Identify which cell holds the provided text, then report its [x, y] central coordinate. 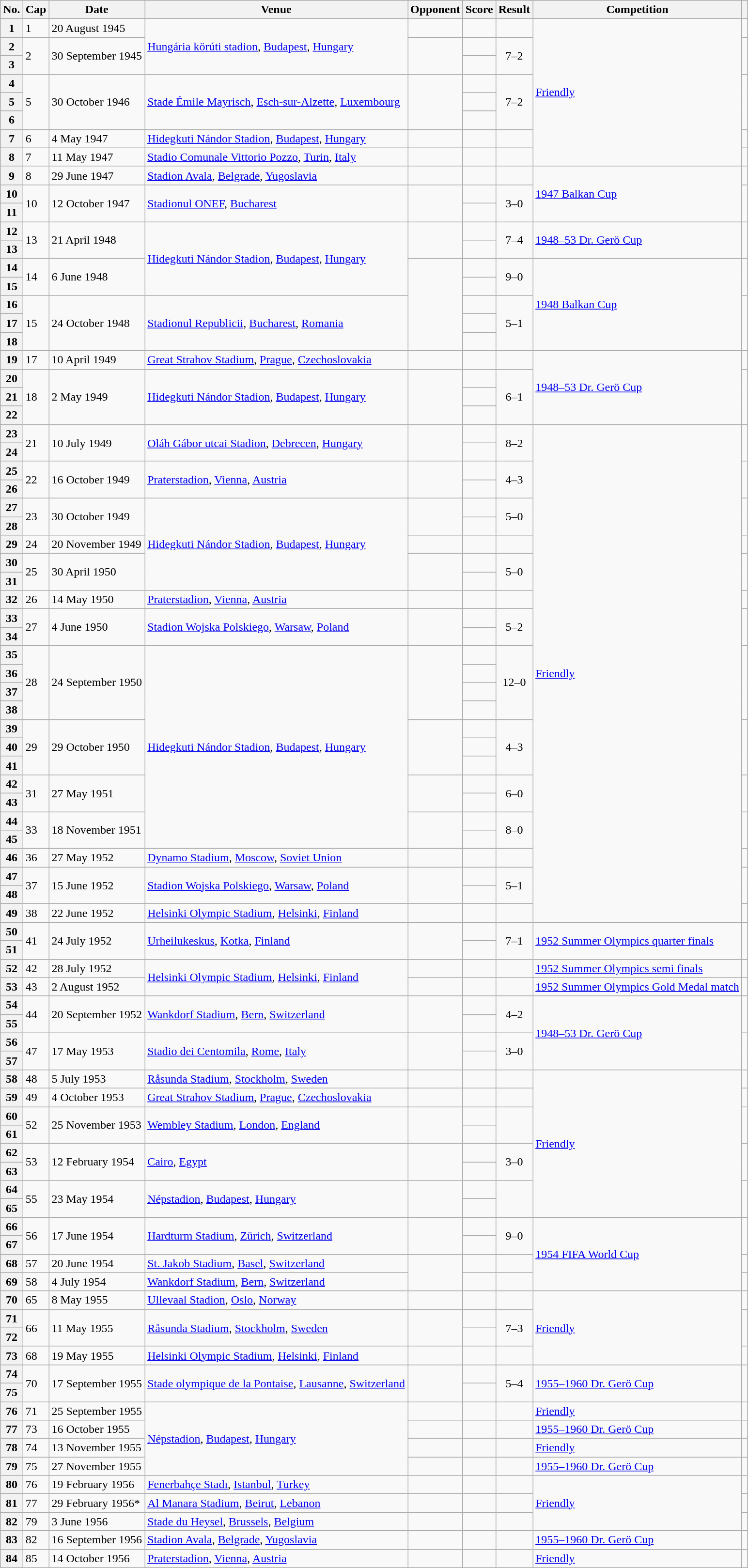
29 June 1947 [97, 175]
1954 FIFA World Cup [638, 1254]
40 [12, 747]
5–2 [514, 627]
10 April 1949 [97, 360]
7–1 [514, 941]
16 September 1956 [97, 1540]
23 May 1954 [97, 1199]
5–4 [514, 1383]
69 [12, 1282]
24 October 1948 [97, 323]
Date [97, 10]
1952 Summer Olympics semi finals [638, 968]
24 September 1950 [97, 683]
81 [12, 1503]
45 [12, 839]
Urheilukeskus, Kotka, Finland [276, 941]
20 [12, 378]
11 May 1947 [97, 157]
27 May 1952 [97, 858]
30 September 1945 [97, 56]
20 August 1945 [97, 28]
Ullevaal Stadion, Oslo, Norway [276, 1300]
60 [12, 1116]
7–3 [514, 1328]
12–0 [514, 683]
Dynamo Stadium, Moscow, Soviet Union [276, 858]
20 September 1952 [97, 1014]
Stade Émile Mayrisch, Esch-sur-Alzette, Luxembourg [276, 102]
17 September 1955 [97, 1383]
11 May 1955 [97, 1328]
18 November 1951 [97, 830]
64 [12, 1190]
5 July 1953 [97, 1079]
61 [12, 1134]
12 October 1947 [97, 203]
3 [12, 65]
39 [12, 729]
19 [12, 360]
13 November 1955 [97, 1448]
72 [12, 1337]
St. Jakob Stadium, Basel, Switzerland [276, 1263]
Fenerbahçe Stadı, Istanbul, Turkey [276, 1485]
8–0 [514, 830]
6–1 [514, 397]
4 [12, 83]
62 [12, 1153]
27 May 1951 [97, 793]
30 April 1950 [97, 572]
85 [36, 1558]
29 February 1956* [97, 1503]
34 [12, 637]
1947 Balkan Cup [638, 194]
16 October 1955 [97, 1429]
8 May 1955 [97, 1300]
9 [12, 175]
Al Manara Stadium, Beirut, Lebanon [276, 1503]
35 [12, 655]
6 June 1948 [97, 277]
4 May 1947 [97, 139]
Cairo, Egypt [276, 1162]
Stadio dei Centomila, Rome, Italy [276, 1051]
30 [12, 563]
Score [479, 10]
12 [12, 231]
Hungária körúti stadion, Budapest, Hungary [276, 47]
21 April 1948 [97, 240]
6–0 [514, 793]
16 [12, 305]
1948 Balkan Cup [638, 305]
No. [12, 10]
30 October 1946 [97, 102]
84 [12, 1558]
Hardturm Stadium, Zürich, Switzerland [276, 1236]
Stade du Heysel, Brussels, Belgium [276, 1521]
Result [514, 10]
1952 Summer Olympics quarter finals [638, 941]
17 May 1953 [97, 1051]
59 [12, 1097]
22 June 1952 [97, 913]
4 October 1953 [97, 1097]
12 February 1954 [97, 1162]
28 July 1952 [97, 968]
19 May 1955 [97, 1355]
Stadionul ONEF, Bucharest [276, 203]
8–2 [514, 443]
27 November 1955 [97, 1466]
19 February 1956 [97, 1485]
50 [12, 931]
83 [12, 1540]
Stadionul Republicii, Bucharest, Romania [276, 323]
Opponent [436, 10]
7–4 [514, 240]
20 November 1949 [97, 544]
63 [12, 1171]
67 [12, 1245]
80 [12, 1485]
4–2 [514, 1014]
10 July 1949 [97, 443]
14 October 1956 [97, 1558]
11 [12, 212]
Wembley Stadium, London, England [276, 1125]
25 September 1955 [97, 1411]
Venue [276, 10]
3 June 1956 [97, 1521]
51 [12, 950]
24 July 1952 [97, 941]
25 November 1953 [97, 1125]
29 October 1950 [97, 747]
54 [12, 1005]
Stade olympique de la Pontaise, Lausanne, Switzerland [276, 1383]
Stadio Comunale Vittorio Pozzo, Turin, Italy [276, 157]
15 June 1952 [97, 885]
4 June 1950 [97, 627]
16 October 1949 [97, 480]
Cap [36, 10]
Oláh Gábor utcai Stadion, Debrecen, Hungary [276, 443]
20 June 1954 [97, 1263]
14 May 1950 [97, 600]
4 July 1954 [97, 1282]
1952 Summer Olympics Gold Medal match [638, 987]
46 [12, 858]
32 [12, 600]
2 August 1952 [97, 987]
2 May 1949 [97, 397]
17 June 1954 [97, 1236]
78 [12, 1448]
Competition [638, 10]
30 October 1949 [97, 516]
